Pinpoint the cell where the given text exists, returning its (x, y) midpoint coordinate. 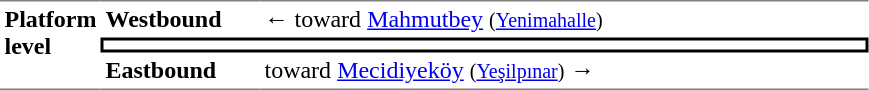
Eastbound (180, 71)
← toward Mahmutbey (Yenimahalle) (564, 19)
toward Mecidiyeköy (Yeşilpınar) → (564, 71)
Platform level (50, 45)
Westbound (180, 19)
